Return [x, y] of the center of cell containing provided text 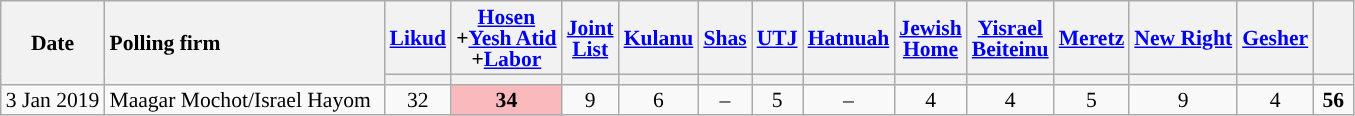
JointList [590, 38]
56 [1333, 100]
34 [506, 100]
Date [53, 42]
UTJ [778, 38]
Gesher [1275, 38]
Likud [418, 38]
Hatnuah [849, 38]
6 [659, 100]
3 Jan 2019 [53, 100]
Kulanu [659, 38]
Meretz [1092, 38]
32 [418, 100]
Shas [724, 38]
New Right [1183, 38]
JewishHome [930, 38]
YisraelBeiteinu [1010, 38]
Polling firm [244, 42]
Maagar Mochot/Israel Hayom [244, 100]
Hosen+Yesh Atid+Labor [506, 38]
